Output the [x, y] coordinate of the center of the cell containing the given text.  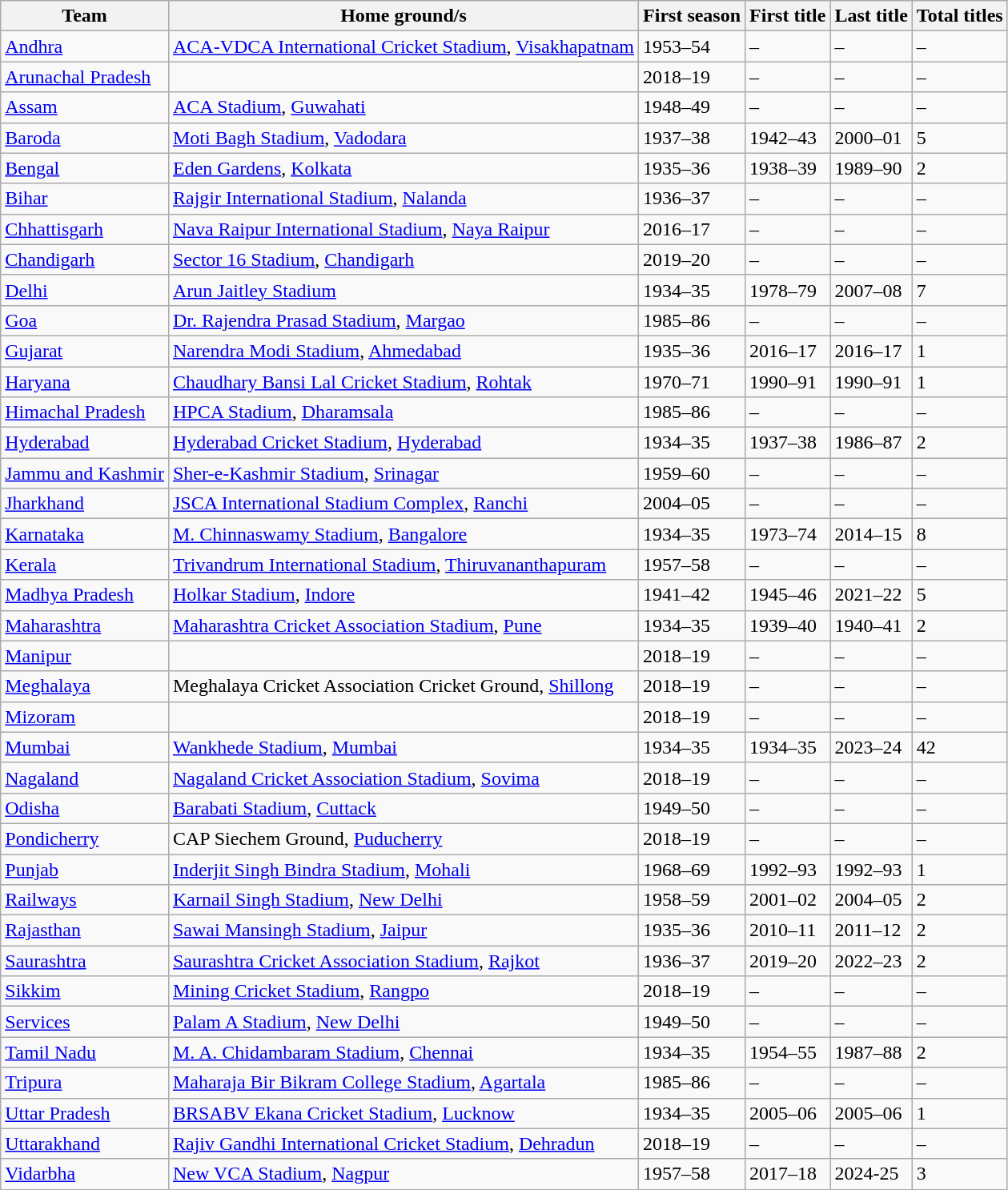
1973–74 [788, 534]
8 [959, 534]
2024-25 [871, 1174]
Inderjit Singh Bindra Stadium, Mohali [404, 869]
3 [959, 1174]
Nava Raipur International Stadium, Naya Raipur [404, 229]
1941–42 [692, 595]
Kerala [85, 565]
Nagaland Cricket Association Stadium, Sovima [404, 778]
2021–22 [871, 595]
ACA-VDCA International Cricket Stadium, Visakhapatnam [404, 46]
Moti Bagh Stadium, Vadodara [404, 138]
Meghalaya Cricket Association Cricket Ground, Shillong [404, 686]
Jharkhand [85, 504]
Bengal [85, 168]
Home ground/s [404, 16]
Rajasthan [85, 931]
Mizoram [85, 717]
1939–40 [788, 625]
Rajiv Gandhi International Cricket Stadium, Dehradun [404, 1144]
Maharaja Bir Bikram College Stadium, Agartala [404, 1083]
Hyderabad Cricket Stadium, Hyderabad [404, 443]
2022–23 [871, 961]
1953–54 [692, 46]
1945–46 [788, 595]
Sector 16 Stadium, Chandigarh [404, 259]
Mining Cricket Stadium, Rangpo [404, 991]
Karnail Singh Stadium, New Delhi [404, 900]
1942–43 [788, 138]
Rajgir International Stadium, Nalanda [404, 199]
2014–15 [871, 534]
1978–79 [788, 290]
Manipur [85, 656]
1958–59 [692, 900]
Bihar [85, 199]
Gujarat [85, 351]
Maharashtra Cricket Association Stadium, Pune [404, 625]
M. A. Chidambaram Stadium, Chennai [404, 1052]
2011–12 [871, 931]
Chhattisgarh [85, 229]
Vidarbha [85, 1174]
Goa [85, 320]
Palam A Stadium, New Delhi [404, 1022]
Pondicherry [85, 838]
2023–24 [871, 747]
Karnataka [85, 534]
Jammu and Kashmir [85, 473]
Last title [871, 16]
Nagaland [85, 778]
1940–41 [871, 625]
1959–60 [692, 473]
Holkar Stadium, Indore [404, 595]
Punjab [85, 869]
Andhra [85, 46]
Narendra Modi Stadium, Ahmedabad [404, 351]
First title [788, 16]
1989–90 [871, 168]
Haryana [85, 382]
1948–49 [692, 107]
First season [692, 16]
HPCA Stadium, Dharamsala [404, 412]
1938–39 [788, 168]
1954–55 [788, 1052]
Hyderabad [85, 443]
New VCA Stadium, Nagpur [404, 1174]
1970–71 [692, 382]
Barabati Stadium, Cuttack [404, 808]
Uttarakhand [85, 1144]
Maharashtra [85, 625]
Mumbai [85, 747]
Odisha [85, 808]
7 [959, 290]
Meghalaya [85, 686]
Railways [85, 900]
42 [959, 747]
Tripura [85, 1083]
2001–02 [788, 900]
Tamil Nadu [85, 1052]
Himachal Pradesh [85, 412]
Total titles [959, 16]
2000–01 [871, 138]
Arunachal Pradesh [85, 77]
Arun Jaitley Stadium [404, 290]
Dr. Rajendra Prasad Stadium, Margao [404, 320]
Eden Gardens, Kolkata [404, 168]
2017–18 [788, 1174]
1986–87 [871, 443]
1968–69 [692, 869]
Chaudhary Bansi Lal Cricket Stadium, Rohtak [404, 382]
Wankhede Stadium, Mumbai [404, 747]
Trivandrum International Stadium, Thiruvananthapuram [404, 565]
M. Chinnaswamy Stadium, Bangalore [404, 534]
Assam [85, 107]
Madhya Pradesh [85, 595]
ACA Stadium, Guwahati [404, 107]
JSCA International Stadium Complex, Ranchi [404, 504]
1987–88 [871, 1052]
Delhi [85, 290]
CAP Siechem Ground, Puducherry [404, 838]
Chandigarh [85, 259]
Baroda [85, 138]
Sawai Mansingh Stadium, Jaipur [404, 931]
Services [85, 1022]
Saurashtra Cricket Association Stadium, Rajkot [404, 961]
BRSABV Ekana Cricket Stadium, Lucknow [404, 1113]
2010–11 [788, 931]
Sikkim [85, 991]
Sher-e-Kashmir Stadium, Srinagar [404, 473]
Team [85, 16]
2007–08 [871, 290]
Uttar Pradesh [85, 1113]
Saurashtra [85, 961]
